Pinpoint the cell where the given text exists, returning its (X, Y) midpoint coordinate. 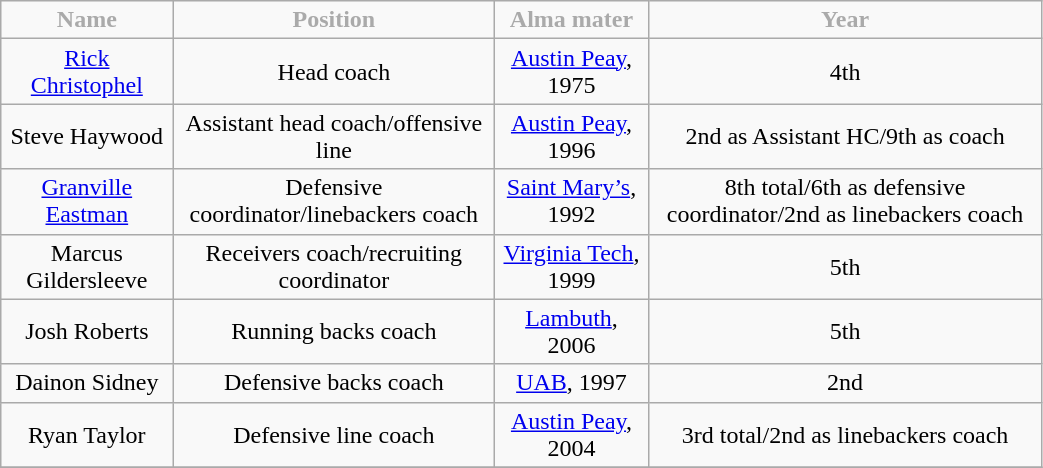
Head coach (334, 72)
Austin Peay, 2004 (572, 434)
Defensive line coach (334, 434)
Year (845, 20)
Defensive coordinator/linebackers coach (334, 202)
Name (87, 20)
Defensive backs coach (334, 383)
Alma mater (572, 20)
Dainon Sidney (87, 383)
Ryan Taylor (87, 434)
Marcus Gildersleeve (87, 266)
Austin Peay, 1996 (572, 136)
Saint Mary’s, 1992 (572, 202)
Josh Roberts (87, 332)
2nd (845, 383)
Steve Haywood (87, 136)
2nd as Assistant HC/9th as coach (845, 136)
Position (334, 20)
Rick Christophel (87, 72)
Lambuth, 2006 (572, 332)
Receivers coach/recruiting coordinator (334, 266)
Granville Eastman (87, 202)
Assistant head coach/offensive line (334, 136)
8th total/6th as defensive coordinator/2nd as linebackers coach (845, 202)
Virginia Tech, 1999 (572, 266)
Austin Peay, 1975 (572, 72)
Running backs coach (334, 332)
4th (845, 72)
3rd total/2nd as linebackers coach (845, 434)
UAB, 1997 (572, 383)
